Detect which cell encompasses the target text, then output its (x, y) center coordinate. 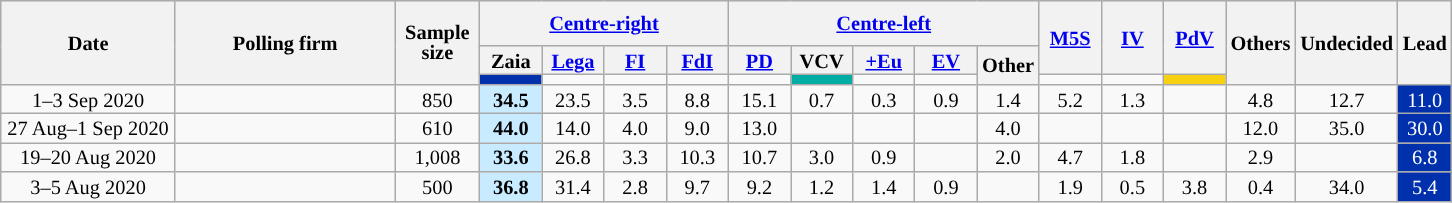
31.4 (573, 186)
27 Aug–1 Sep 2020 (88, 128)
3.3 (635, 156)
9.2 (759, 186)
12.0 (1261, 128)
0.3 (884, 98)
44.0 (511, 128)
3–5 Aug 2020 (88, 186)
Polling firm (285, 42)
5.4 (1425, 186)
10.7 (759, 156)
6.8 (1425, 156)
8.8 (697, 98)
Lega (573, 60)
Others (1261, 42)
1.3 (1132, 98)
11.0 (1425, 98)
0.5 (1132, 186)
610 (438, 128)
3.8 (1194, 186)
12.7 (1346, 98)
M5S (1070, 37)
500 (438, 186)
2.0 (1008, 156)
9.7 (697, 186)
1.8 (1132, 156)
30.0 (1425, 128)
1,008 (438, 156)
FdI (697, 60)
Sample size (438, 42)
Lead (1425, 42)
34.0 (1346, 186)
13.0 (759, 128)
35.0 (1346, 128)
4.7 (1070, 156)
2.9 (1261, 156)
23.5 (573, 98)
2.8 (635, 186)
14.0 (573, 128)
9.0 (697, 128)
10.3 (697, 156)
850 (438, 98)
26.8 (573, 156)
15.1 (759, 98)
33.6 (511, 156)
EV (946, 60)
0.4 (1261, 186)
Undecided (1346, 42)
VCV (821, 60)
Centre-right (604, 22)
Centre-left (884, 22)
1–3 Sep 2020 (88, 98)
Date (88, 42)
IV (1132, 37)
3.0 (821, 156)
34.5 (511, 98)
+Eu (884, 60)
3.5 (635, 98)
PdV (1194, 37)
36.8 (511, 186)
19–20 Aug 2020 (88, 156)
4.8 (1261, 98)
Zaia (511, 60)
0.7 (821, 98)
1.9 (1070, 186)
5.2 (1070, 98)
FI (635, 60)
1.2 (821, 186)
Other (1008, 64)
PD (759, 60)
